Locate the cell with the specified text and output its [X, Y] center coordinate. 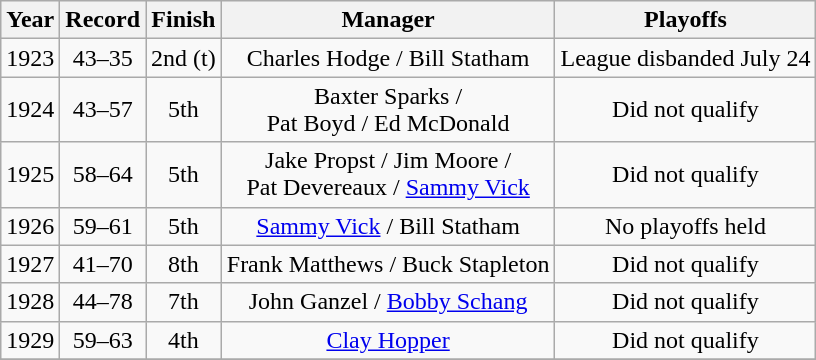
41–70 [103, 264]
Manager [388, 20]
1923 [30, 58]
1929 [30, 340]
58–64 [103, 174]
Baxter Sparks / Pat Boyd / Ed McDonald [388, 110]
No playoffs held [686, 226]
Charles Hodge / Bill Statham [388, 58]
1928 [30, 302]
League disbanded July 24 [686, 58]
Sammy Vick / Bill Statham [388, 226]
2nd (t) [184, 58]
Year [30, 20]
1925 [30, 174]
Finish [184, 20]
1924 [30, 110]
59–63 [103, 340]
Record [103, 20]
44–78 [103, 302]
Playoffs [686, 20]
1927 [30, 264]
4th [184, 340]
7th [184, 302]
43–57 [103, 110]
Clay Hopper [388, 340]
1926 [30, 226]
8th [184, 264]
John Ganzel / Bobby Schang [388, 302]
Jake Propst / Jim Moore / Pat Devereaux / Sammy Vick [388, 174]
Frank Matthews / Buck Stapleton [388, 264]
43–35 [103, 58]
59–61 [103, 226]
